Locate the cell with the specified text and output its (X, Y) center coordinate. 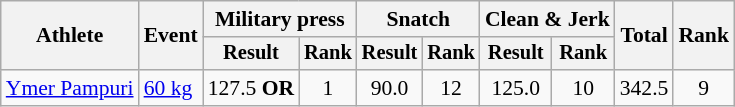
125.0 (516, 88)
10 (584, 88)
90.0 (390, 88)
12 (451, 88)
1 (328, 88)
Snatch (418, 19)
127.5 OR (251, 88)
Ymer Pampuri (70, 88)
Event (171, 36)
Military press (280, 19)
60 kg (171, 88)
Total (644, 36)
342.5 (644, 88)
Clean & Jerk (548, 19)
9 (704, 88)
Athlete (70, 36)
